Determine the [x, y] coordinate at the center of the cell enclosing the given text.  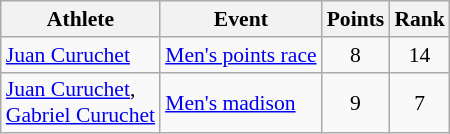
8 [356, 55]
9 [356, 102]
14 [420, 55]
Event [240, 19]
Athlete [80, 19]
7 [420, 102]
Juan Curuchet [80, 55]
Rank [420, 19]
Points [356, 19]
Juan Curuchet, Gabriel Curuchet [80, 102]
Men's points race [240, 55]
Men's madison [240, 102]
